Locate the cell with the specified text and output its (x, y) center coordinate. 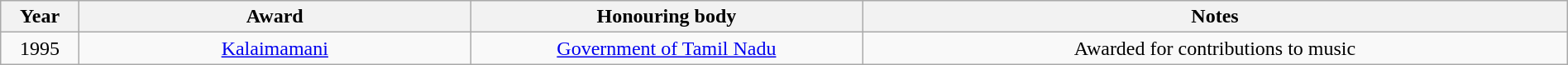
Year (40, 17)
Honouring body (667, 17)
Government of Tamil Nadu (667, 48)
Awarded for contributions to music (1216, 48)
1995 (40, 48)
Kalaimamani (275, 48)
Award (275, 17)
Notes (1216, 17)
